Output the (X, Y) coordinate of the center of the cell containing the given text.  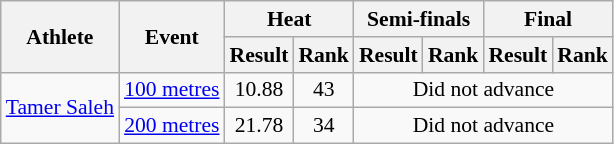
Event (172, 36)
100 metres (172, 90)
Athlete (60, 36)
200 metres (172, 126)
Final (548, 19)
43 (324, 90)
21.78 (260, 126)
10.88 (260, 90)
Tamer Saleh (60, 108)
34 (324, 126)
Heat (290, 19)
Semi-finals (418, 19)
